Locate the cell with the specified text and output its [x, y] center coordinate. 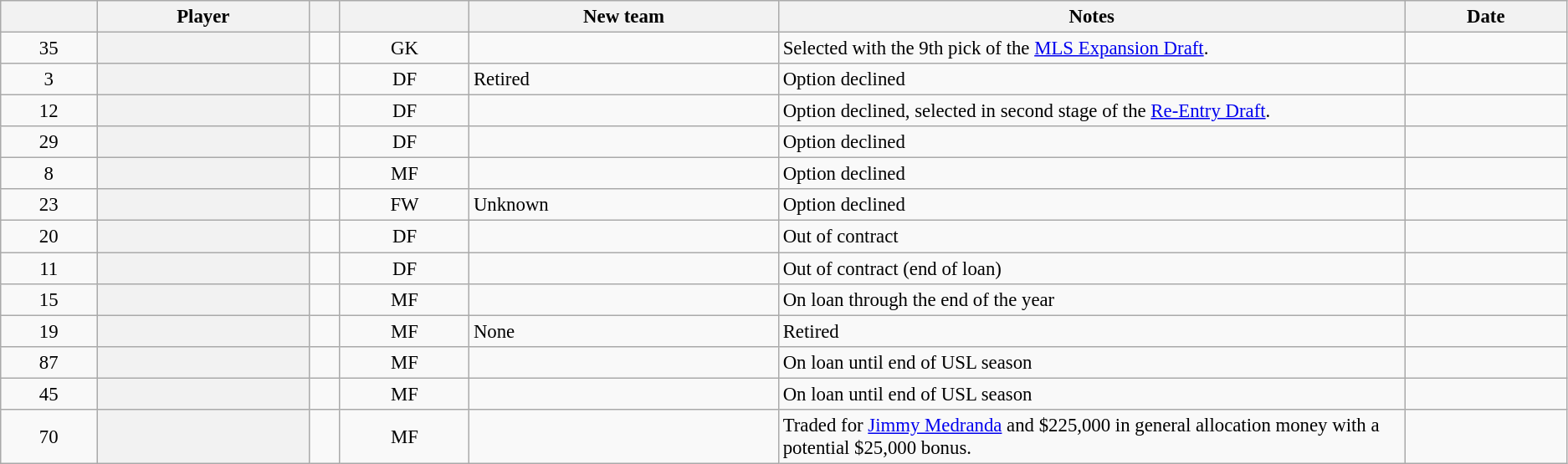
New team [624, 17]
Date [1486, 17]
45 [49, 394]
Traded for Jimmy Medranda and $225,000 in general allocation money with a potential $25,000 bonus. [1091, 436]
Selected with the 9th pick of the MLS Expansion Draft. [1091, 48]
35 [49, 48]
GK [404, 48]
3 [49, 79]
FW [404, 205]
70 [49, 436]
8 [49, 174]
23 [49, 205]
12 [49, 111]
Unknown [624, 205]
29 [49, 142]
87 [49, 362]
Option declined, selected in second stage of the Re-Entry Draft. [1091, 111]
15 [49, 299]
Out of contract [1091, 237]
On loan through the end of the year [1091, 299]
Player [203, 17]
Out of contract (end of loan) [1091, 268]
Notes [1091, 17]
None [624, 331]
20 [49, 237]
19 [49, 331]
11 [49, 268]
